From the cell containing the given text, extract its center point as (X, Y) coordinate. 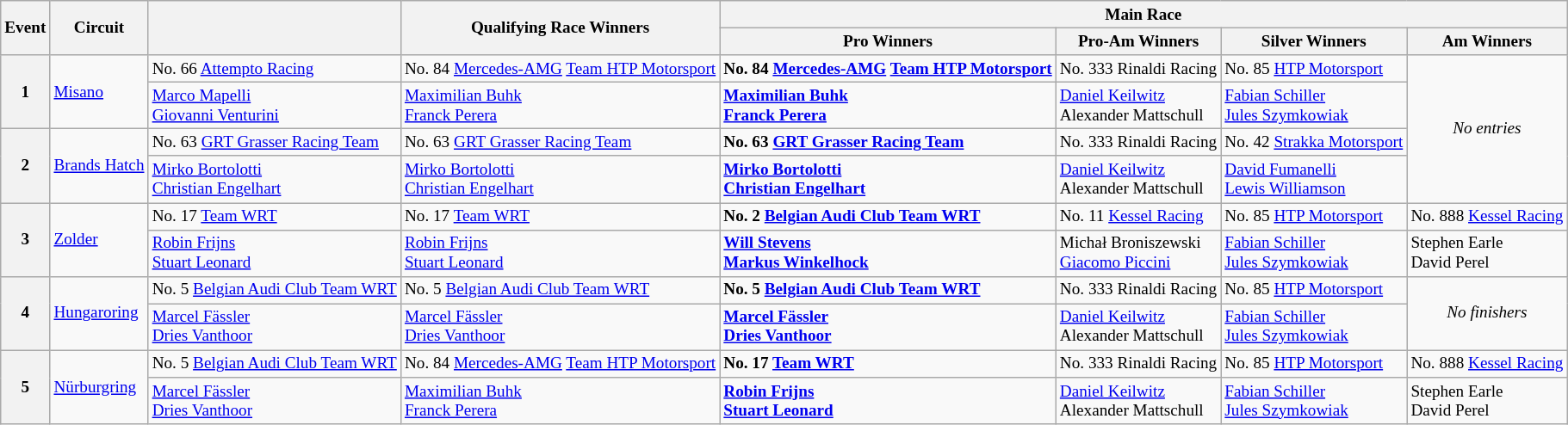
Event (26, 28)
Main Race (1143, 15)
No. 42 Strakka Motorsport (1314, 143)
Pro-Am Winners (1138, 41)
Misano (99, 92)
No. 11 Kessel Racing (1138, 216)
Marco Mapelli Giovanni Venturini (274, 105)
Brands Hatch (99, 166)
Am Winners (1487, 41)
Circuit (99, 28)
3 (26, 239)
Silver Winners (1314, 41)
4 (26, 313)
Qualifying Race Winners (560, 28)
1 (26, 92)
Pro Winners (889, 41)
Hungaroring (99, 313)
Nürburgring (99, 387)
David Fumanelli Lewis Williamson (1314, 179)
Michał Broniszewski Giacomo Piccini (1138, 253)
No. 66 Attempto Racing (274, 69)
No finishers (1487, 313)
Zolder (99, 239)
Will Stevens Markus Winkelhock (889, 253)
2 (26, 166)
No. 2 Belgian Audi Club Team WRT (889, 216)
No entries (1487, 129)
5 (26, 387)
